Search for the cell housing the specified text and yield its [x, y] center coordinate. 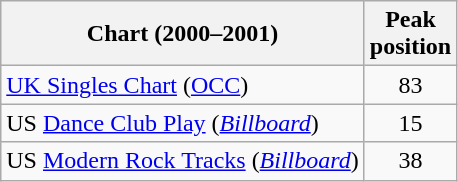
38 [410, 161]
UK Singles Chart (OCC) [183, 85]
Chart (2000–2001) [183, 34]
US Dance Club Play (Billboard) [183, 123]
83 [410, 85]
Peakposition [410, 34]
15 [410, 123]
US Modern Rock Tracks (Billboard) [183, 161]
